Locate the cell with the specified text and output its (X, Y) center coordinate. 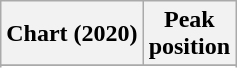
Peakposition (189, 34)
Chart (2020) (72, 34)
